Provide the (x, y) coordinate of the cell's center where the given text is located.  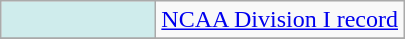
NCAA Division I record (280, 20)
